For the text-containing cell, return its midpoint in [X, Y] coordinate format. 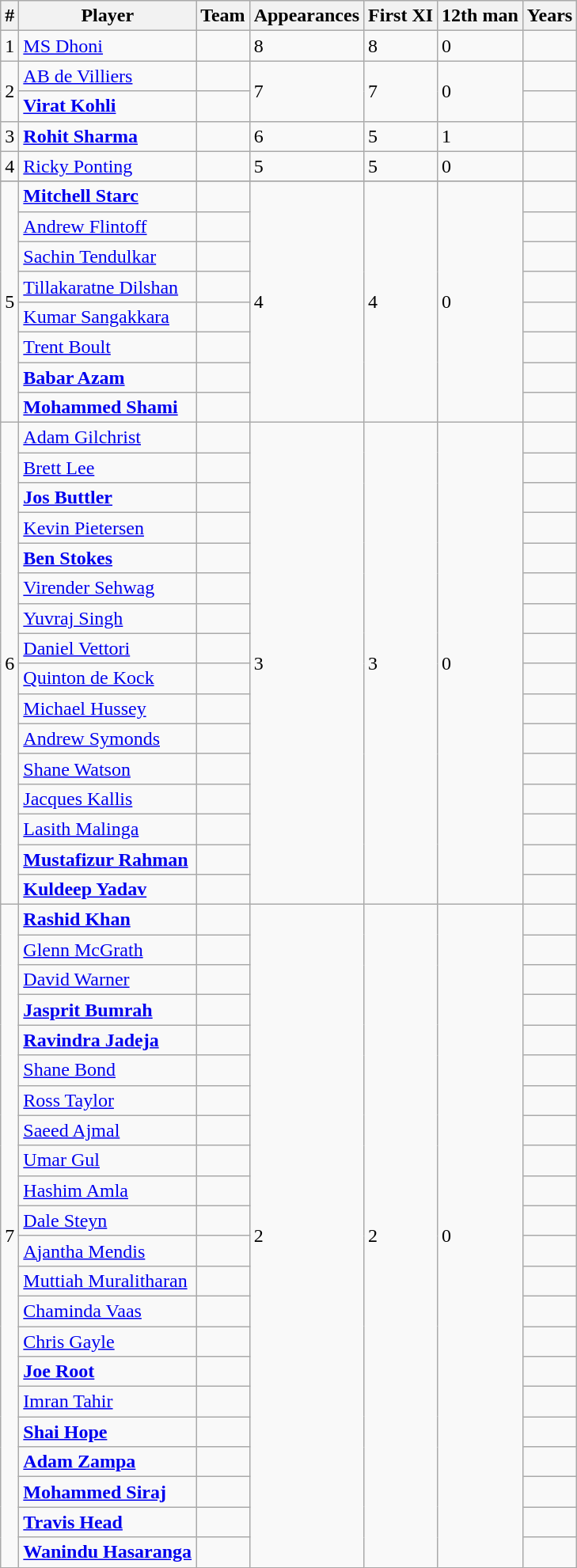
David Warner [108, 980]
Umar Gul [108, 1160]
Rashid Khan [108, 920]
Shai Hope [108, 1432]
Ravindra Jadeja [108, 1040]
Kevin Pietersen [108, 528]
MS Dhoni [108, 46]
Ross Taylor [108, 1100]
Team [223, 16]
Chaminda Vaas [108, 1311]
Ricky Ponting [108, 166]
Jasprit Bumrah [108, 1010]
Michael Hussey [108, 708]
Adam Zampa [108, 1462]
Player [108, 16]
Lasith Malinga [108, 829]
12th man [480, 16]
Wanindu Hasaranga [108, 1552]
Shane Bond [108, 1070]
Appearances [306, 16]
Joe Root [108, 1372]
Mitchell Starc [108, 196]
First XI [400, 16]
Kuldeep Yadav [108, 890]
Muttiah Muralitharan [108, 1281]
Dale Steyn [108, 1221]
Hashim Amla [108, 1190]
Ben Stokes [108, 558]
Travis Head [108, 1522]
Mohammed Shami [108, 408]
Quinton de Kock [108, 678]
Virat Kohli [108, 106]
Shane Watson [108, 769]
Virender Sehwag [108, 588]
Saeed Ajmal [108, 1130]
AB de Villiers [108, 76]
Rohit Sharma [108, 136]
Andrew Flintoff [108, 226]
Brett Lee [108, 468]
Sachin Tendulkar [108, 256]
Trent Boult [108, 347]
Mustafizur Rahman [108, 859]
Chris Gayle [108, 1342]
Imran Tahir [108, 1402]
Jos Buttler [108, 498]
Andrew Symonds [108, 738]
# [9, 16]
Yuvraj Singh [108, 618]
Tillakaratne Dilshan [108, 287]
Glenn McGrath [108, 950]
Ajantha Mendis [108, 1251]
Kumar Sangakkara [108, 317]
Mohammed Siraj [108, 1492]
Adam Gilchrist [108, 438]
Jacques Kallis [108, 799]
Babar Azam [108, 378]
Years [549, 16]
Daniel Vettori [108, 648]
